Determine the [X, Y] coordinate at the center of the cell enclosing the given text.  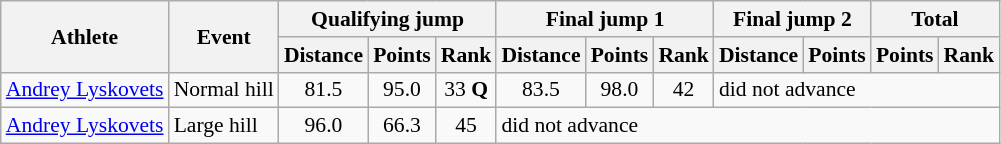
66.3 [402, 126]
42 [684, 90]
33 Q [466, 90]
Event [224, 36]
Final jump 2 [792, 19]
Qualifying jump [388, 19]
95.0 [402, 90]
Normal hill [224, 90]
Large hill [224, 126]
Final jump 1 [605, 19]
Athlete [85, 36]
45 [466, 126]
81.5 [324, 90]
96.0 [324, 126]
83.5 [540, 90]
Total [935, 19]
98.0 [620, 90]
